Scan for the cell matching the given text and deliver its (x, y) coordinate at center. 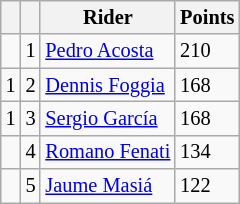
Rider (108, 17)
5 (31, 186)
4 (31, 152)
Romano Fenati (108, 152)
2 (31, 85)
122 (207, 186)
Sergio García (108, 118)
3 (31, 118)
Jaume Masiá (108, 186)
Pedro Acosta (108, 51)
134 (207, 152)
Dennis Foggia (108, 85)
Points (207, 17)
210 (207, 51)
